Capture the cell that displays the provided text and extract its (X, Y) central coordinate. 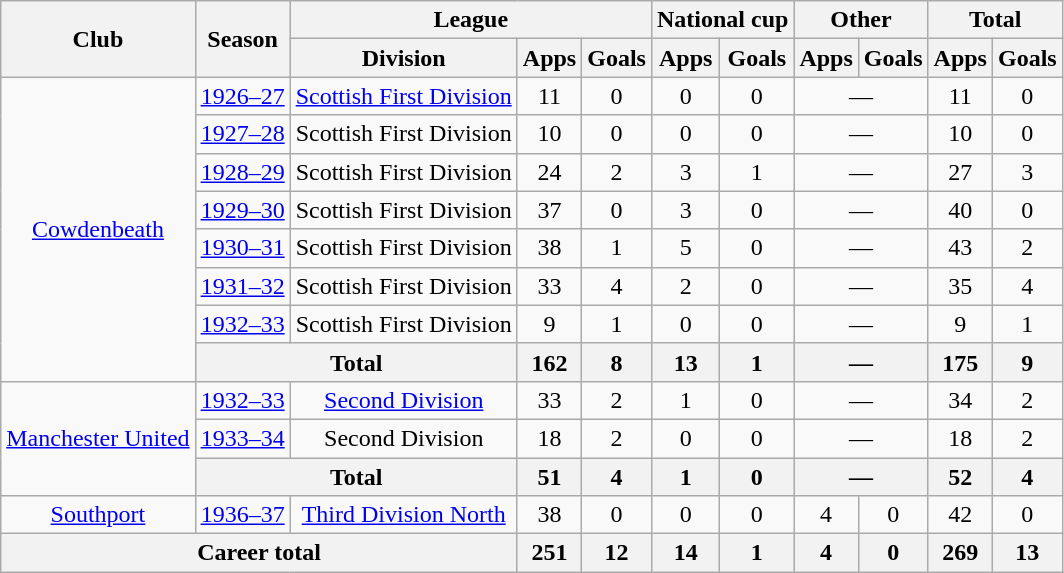
52 (960, 477)
1929–30 (242, 210)
5 (685, 248)
Season (242, 39)
Career total (260, 553)
Manchester United (98, 438)
35 (960, 286)
1928–29 (242, 172)
League (470, 20)
National cup (722, 20)
12 (617, 553)
24 (549, 172)
8 (617, 362)
14 (685, 553)
1933–34 (242, 438)
Cowdenbeath (98, 229)
1927–28 (242, 134)
34 (960, 400)
251 (549, 553)
Third Division North (404, 515)
42 (960, 515)
1936–37 (242, 515)
Division (404, 58)
269 (960, 553)
43 (960, 248)
175 (960, 362)
37 (549, 210)
Southport (98, 515)
Other (861, 20)
51 (549, 477)
1926–27 (242, 96)
Club (98, 39)
40 (960, 210)
1931–32 (242, 286)
1930–31 (242, 248)
162 (549, 362)
27 (960, 172)
